Return [x, y] of the center of cell containing provided text 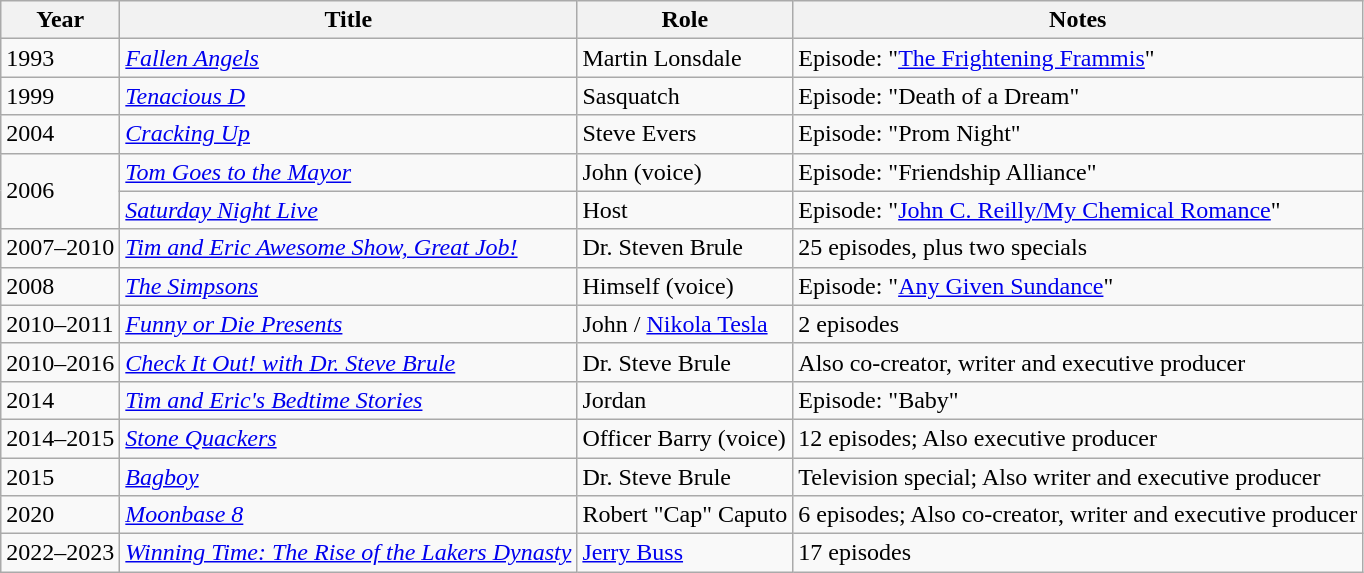
25 episodes, plus two specials [1078, 248]
Episode: "John C. Reilly/My Chemical Romance" [1078, 210]
Year [60, 20]
2014–2015 [60, 438]
Himself (voice) [685, 286]
Tim and Eric's Bedtime Stories [348, 400]
2015 [60, 477]
Tim and Eric Awesome Show, Great Job! [348, 248]
Television special; Also writer and executive producer [1078, 477]
Also co-creator, writer and executive producer [1078, 362]
Sasquatch [685, 96]
2022–2023 [60, 553]
Episode: "Any Given Sundance" [1078, 286]
1999 [60, 96]
Tom Goes to the Mayor [348, 172]
Moonbase 8 [348, 515]
Episode: "The Frightening Frammis" [1078, 58]
Check It Out! with Dr. Steve Brule [348, 362]
2010–2011 [60, 324]
Cracking Up [348, 134]
Notes [1078, 20]
6 episodes; Also co-creator, writer and executive producer [1078, 515]
2007–2010 [60, 248]
Robert "Cap" Caputo [685, 515]
Role [685, 20]
Martin Lonsdale [685, 58]
Fallen Angels [348, 58]
2 episodes [1078, 324]
Stone Quackers [348, 438]
2020 [60, 515]
Officer Barry (voice) [685, 438]
Dr. Steven Brule [685, 248]
Episode: "Death of a Dream" [1078, 96]
Title [348, 20]
2010–2016 [60, 362]
Episode: "Baby" [1078, 400]
2006 [60, 191]
Funny or Die Presents [348, 324]
2008 [60, 286]
John (voice) [685, 172]
12 episodes; Also executive producer [1078, 438]
Winning Time: The Rise of the Lakers Dynasty [348, 553]
2004 [60, 134]
Bagboy [348, 477]
Jordan [685, 400]
Episode: "Friendship Alliance" [1078, 172]
Saturday Night Live [348, 210]
1993 [60, 58]
Jerry Buss [685, 553]
Steve Evers [685, 134]
17 episodes [1078, 553]
Episode: "Prom Night" [1078, 134]
2014 [60, 400]
Tenacious D [348, 96]
The Simpsons [348, 286]
Host [685, 210]
John / Nikola Tesla [685, 324]
